Provide the [x, y] coordinate of the cell's center where the given text is located.  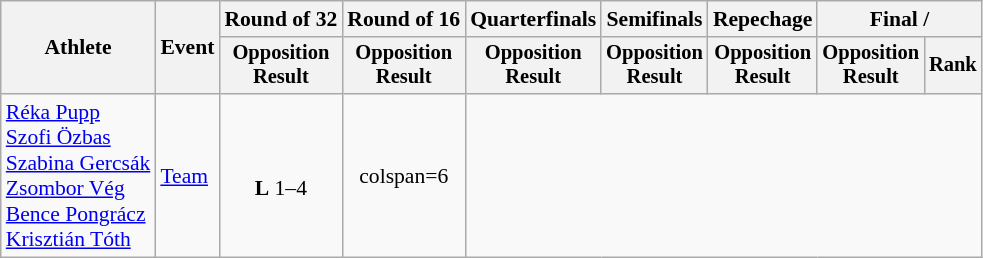
Round of 32 [280, 19]
L 1–4 [280, 176]
Quarterfinals [533, 19]
Round of 16 [404, 19]
Team [187, 176]
Rank [953, 66]
Repechage [763, 19]
Réka PuppSzofi ÖzbasSzabina GercsákZsombor VégBence PongráczKrisztián Tóth [78, 176]
colspan=6 [404, 176]
Final / [899, 19]
Event [187, 48]
Semifinals [654, 19]
Athlete [78, 48]
